Locate the cell with the specified text and output its [X, Y] center coordinate. 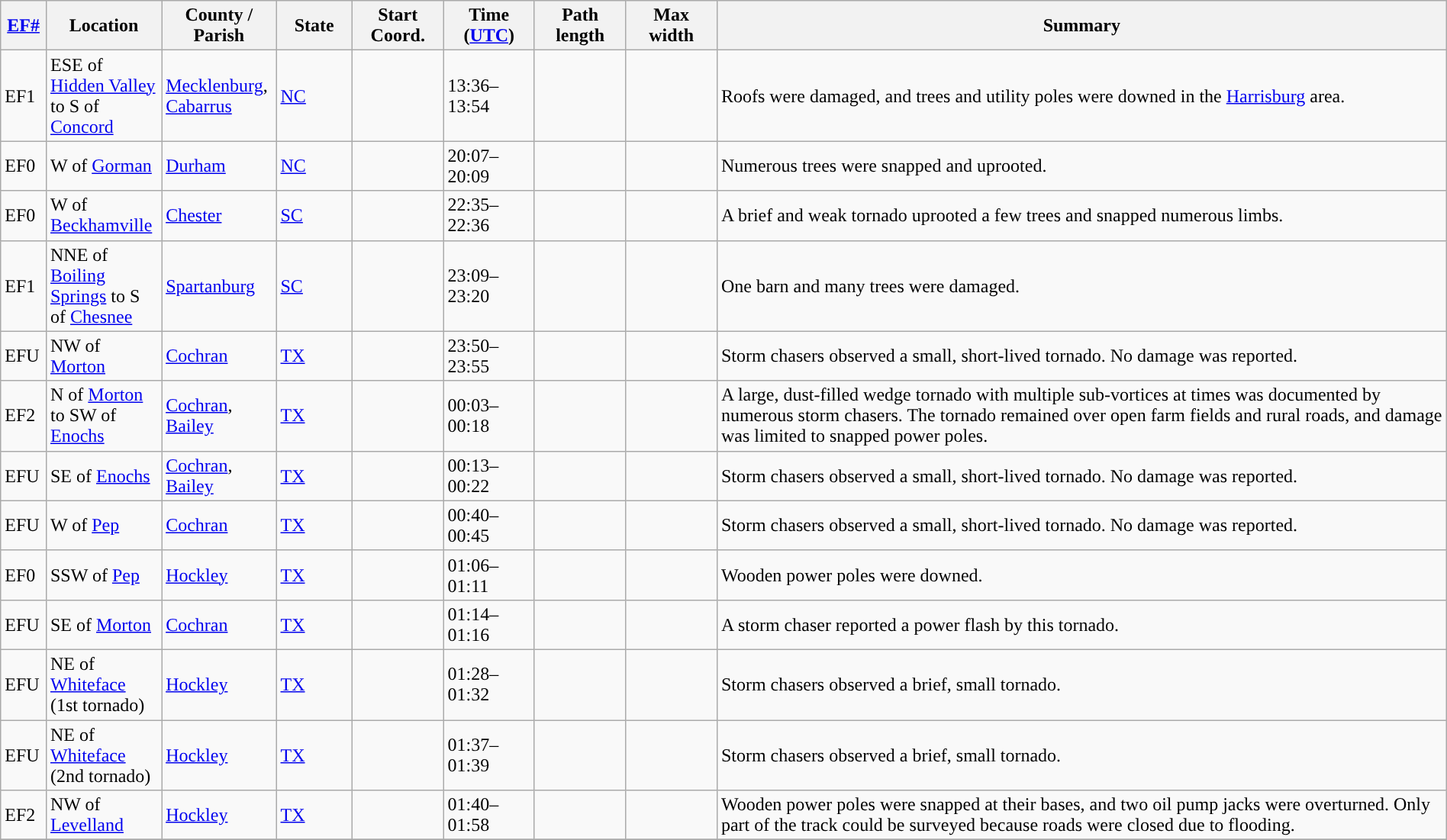
One barn and many trees were damaged. [1081, 285]
Chester [219, 215]
NE of Whiteface (1st tornado) [104, 684]
Durham [219, 166]
A storm chaser reported a power flash by this tornado. [1081, 624]
State [314, 26]
Roofs were damaged, and trees and utility poles were downed in the Harrisburg area. [1081, 96]
23:50–23:55 [488, 356]
W of Beckhamville [104, 215]
00:03–00:18 [488, 416]
Time (UTC) [488, 26]
SE of Morton [104, 624]
ESE of Hidden Valley to S of Concord [104, 96]
NNE of Boiling Springs to S of Chesnee [104, 285]
Path length [580, 26]
20:07–20:09 [488, 166]
Start Coord. [398, 26]
NW of Levelland [104, 815]
00:13–00:22 [488, 476]
NE of Whiteface (2nd tornado) [104, 755]
SE of Enochs [104, 476]
Mecklenburg, Cabarrus [219, 96]
01:28–01:32 [488, 684]
01:14–01:16 [488, 624]
23:09–23:20 [488, 285]
EF# [24, 26]
00:40–00:45 [488, 525]
Wooden power poles were downed. [1081, 575]
N of Morton to SW of Enochs [104, 416]
Location [104, 26]
22:35–22:36 [488, 215]
Max width [672, 26]
SSW of Pep [104, 575]
01:37–01:39 [488, 755]
NW of Morton [104, 356]
County / Parish [219, 26]
Spartanburg [219, 285]
Numerous trees were snapped and uprooted. [1081, 166]
01:06–01:11 [488, 575]
13:36–13:54 [488, 96]
Summary [1081, 26]
01:40–01:58 [488, 815]
A brief and weak tornado uprooted a few trees and snapped numerous limbs. [1081, 215]
W of Pep [104, 525]
W of Gorman [104, 166]
